Return (x, y) of the center of cell containing provided text 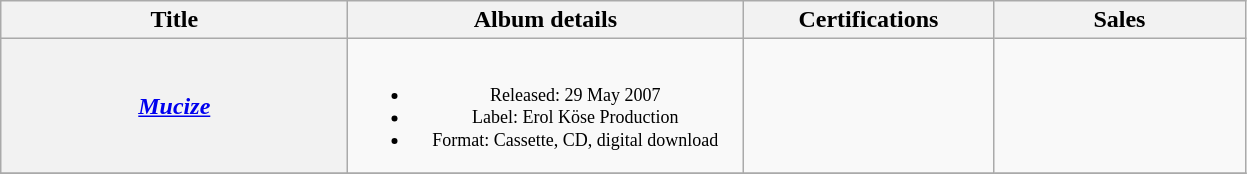
Title (174, 20)
Album details (546, 20)
Sales (1120, 20)
Released: 29 May 2007Label: Erol Köse ProductionFormat: Cassette, CD, digital download (546, 106)
Certifications (868, 20)
Mucize (174, 106)
